From the cell containing the given text, extract its center point as (X, Y) coordinate. 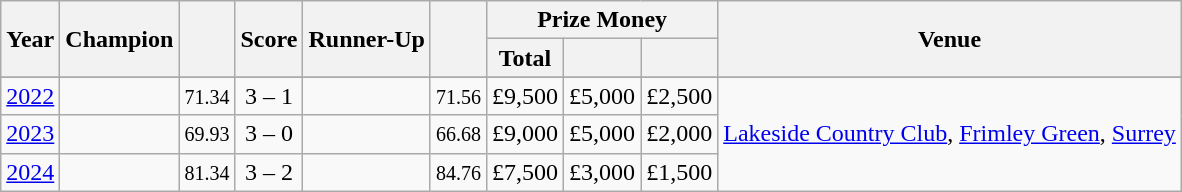
Score (269, 39)
Lakeside Country Club, Frimley Green, Surrey (950, 134)
£9,500 (526, 96)
Venue (950, 39)
Runner-Up (367, 39)
69.93 (207, 134)
3 – 0 (269, 134)
£7,500 (526, 172)
71.34 (207, 96)
£1,500 (680, 172)
2024 (30, 172)
£9,000 (526, 134)
£2,500 (680, 96)
3 – 2 (269, 172)
Total (526, 58)
84.76 (458, 172)
81.34 (207, 172)
2023 (30, 134)
66.68 (458, 134)
71.56 (458, 96)
Champion (120, 39)
£2,000 (680, 134)
2022 (30, 96)
3 – 1 (269, 96)
£3,000 (602, 172)
Year (30, 39)
Prize Money (602, 20)
